Provide the (X, Y) coordinate of the cell's center where the given text is located.  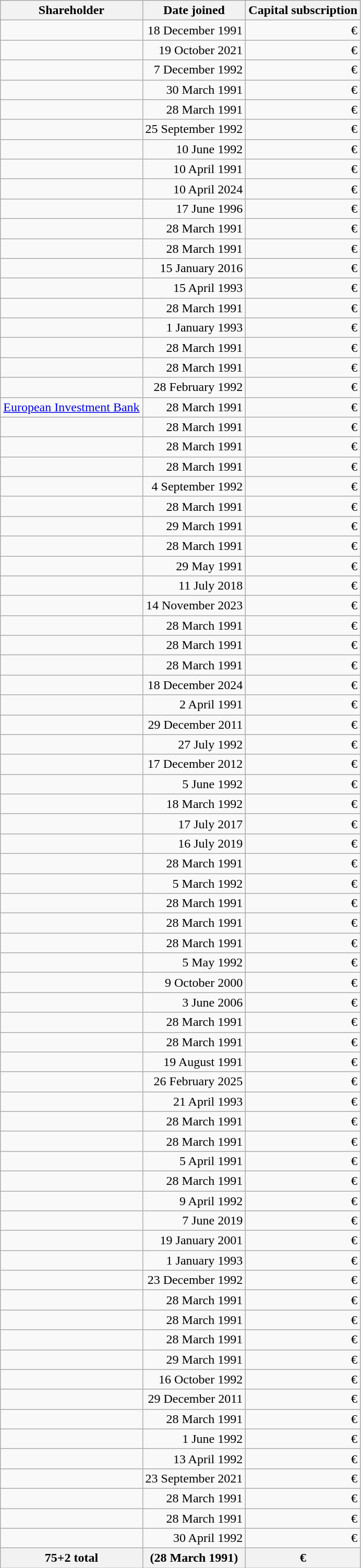
18 December 2024 (194, 685)
15 January 2016 (194, 268)
30 March 1991 (194, 90)
23 September 2021 (194, 1478)
28 February 1992 (194, 387)
5 May 1992 (194, 963)
16 October 1992 (194, 1379)
9 October 2000 (194, 983)
Shareholder (71, 10)
21 April 1993 (194, 1101)
25 September 1992 (194, 129)
14 November 2023 (194, 606)
10 April 1991 (194, 169)
30 April 1992 (194, 1538)
1 June 1992 (194, 1439)
15 April 1993 (194, 288)
9 April 1992 (194, 1200)
5 March 1992 (194, 884)
(28 March 1991) (194, 1558)
7 December 1992 (194, 70)
13 April 1992 (194, 1459)
19 October 2021 (194, 50)
18 March 1992 (194, 804)
Capital subscription (303, 10)
19 August 1991 (194, 1062)
7 June 2019 (194, 1221)
29 May 1991 (194, 566)
16 July 2019 (194, 843)
2 April 1991 (194, 705)
26 February 2025 (194, 1082)
23 December 1992 (194, 1280)
17 June 1996 (194, 209)
10 June 1992 (194, 149)
5 April 1991 (194, 1161)
11 July 2018 (194, 586)
27 July 1992 (194, 744)
5 June 1992 (194, 784)
3 June 2006 (194, 1002)
17 December 2012 (194, 764)
75+2 total (71, 1558)
17 July 2017 (194, 824)
18 December 1991 (194, 30)
Date joined (194, 10)
4 September 1992 (194, 486)
10 April 2024 (194, 189)
19 January 2001 (194, 1241)
European Investment Bank (71, 407)
